Identify which cell holds the provided text, then report its (X, Y) central coordinate. 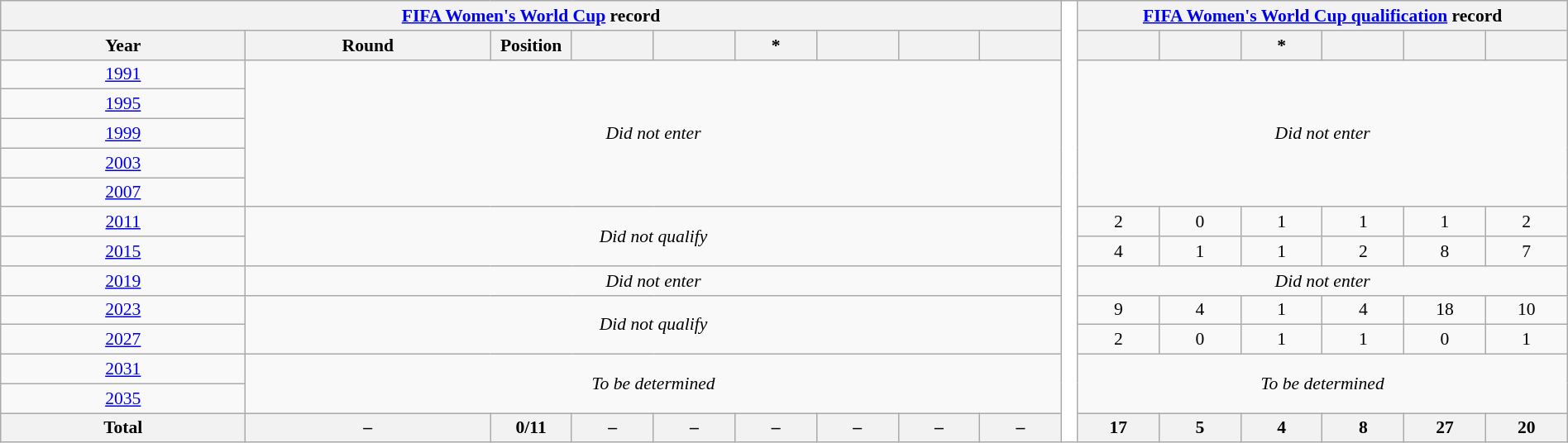
2035 (123, 398)
9 (1118, 310)
2003 (123, 163)
FIFA Women's World Cup qualification record (1322, 16)
17 (1118, 428)
2031 (123, 369)
2023 (123, 310)
7 (1527, 251)
5 (1201, 428)
10 (1527, 310)
Position (531, 45)
2007 (123, 193)
2011 (123, 222)
2027 (123, 340)
1995 (123, 104)
20 (1527, 428)
27 (1446, 428)
1999 (123, 134)
FIFA Women's World Cup record (531, 16)
18 (1446, 310)
1991 (123, 74)
Round (368, 45)
Year (123, 45)
Total (123, 428)
2019 (123, 281)
0/11 (531, 428)
2015 (123, 251)
